Detect which cell encompasses the target text, then output its (X, Y) center coordinate. 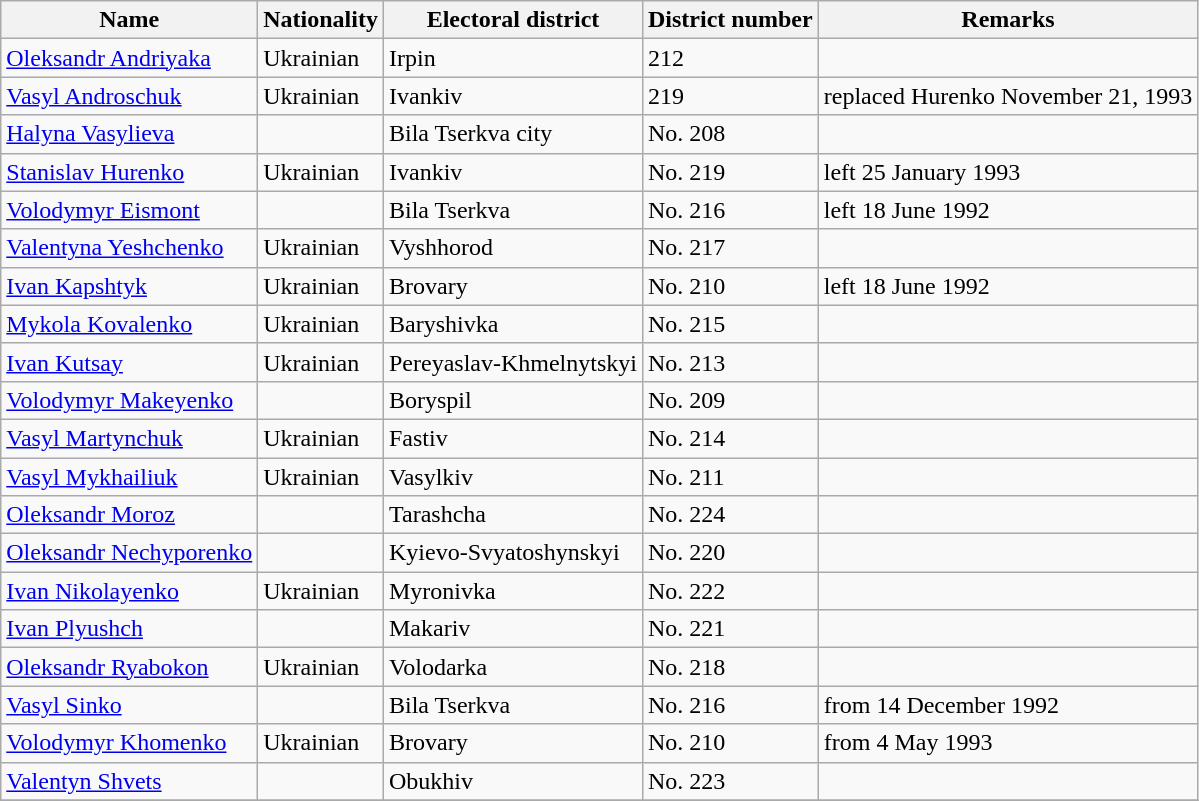
Nationality (321, 20)
Tarashcha (512, 515)
Volodymyr Khomenko (130, 743)
Obukhiv (512, 781)
District number (730, 20)
Volodarka (512, 667)
Vasyl Mykhailiuk (130, 477)
from 14 December 1992 (1008, 705)
Mykola Kovalenko (130, 324)
No. 224 (730, 515)
219 (730, 96)
No. 209 (730, 400)
Fastiv (512, 438)
No. 223 (730, 781)
from 4 May 1993 (1008, 743)
Irpin (512, 58)
Valentyn Shvets (130, 781)
No. 208 (730, 134)
No. 211 (730, 477)
Ivan Nikolayenko (130, 591)
Vasyl Androschuk (130, 96)
Halyna Vasylieva (130, 134)
Name (130, 20)
No. 214 (730, 438)
Pereyaslav-Khmelnytskyi (512, 362)
Ivan Plyushch (130, 629)
Oleksandr Nechyporenko (130, 553)
Vyshhorod (512, 248)
Baryshivka (512, 324)
Oleksandr Andriyaka (130, 58)
212 (730, 58)
No. 221 (730, 629)
Vasyl Sinko (130, 705)
No. 213 (730, 362)
Stanislav Hurenko (130, 172)
left 25 January 1993 (1008, 172)
No. 218 (730, 667)
Boryspil (512, 400)
Kyievo-Svyatoshynskyi (512, 553)
Oleksandr Moroz (130, 515)
No. 219 (730, 172)
Oleksandr Ryabokon (130, 667)
Valentyna Yeshchenko (130, 248)
Volodymyr Makeyenko (130, 400)
Vasylkiv (512, 477)
Makariv (512, 629)
Bila Tserkva city (512, 134)
Ivan Kapshtyk (130, 286)
Remarks (1008, 20)
Electoral district (512, 20)
Volodymyr Eismont (130, 210)
No. 220 (730, 553)
Ivan Kutsay (130, 362)
Vasyl Martynchuk (130, 438)
Myronivka (512, 591)
No. 215 (730, 324)
replaced Hurenko November 21, 1993 (1008, 96)
No. 222 (730, 591)
No. 217 (730, 248)
